Scan for the cell matching the given text and deliver its (X, Y) coordinate at center. 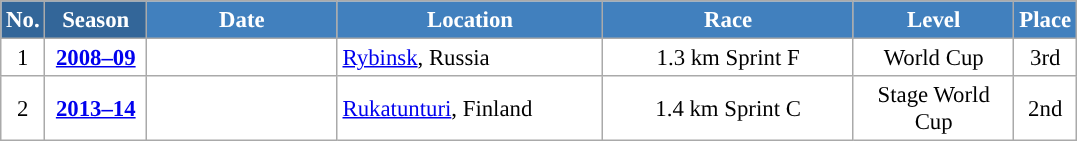
1.4 km Sprint C (728, 108)
Rukatunturi, Finland (470, 108)
Date (242, 20)
Race (728, 20)
1 (23, 58)
2nd (1045, 108)
Season (96, 20)
No. (23, 20)
Place (1045, 20)
3rd (1045, 58)
World Cup (934, 58)
2008–09 (96, 58)
1.3 km Sprint F (728, 58)
Location (470, 20)
Level (934, 20)
Stage World Cup (934, 108)
2013–14 (96, 108)
Rybinsk, Russia (470, 58)
2 (23, 108)
